Determine the (X, Y) coordinate at the center of the cell enclosing the given text.  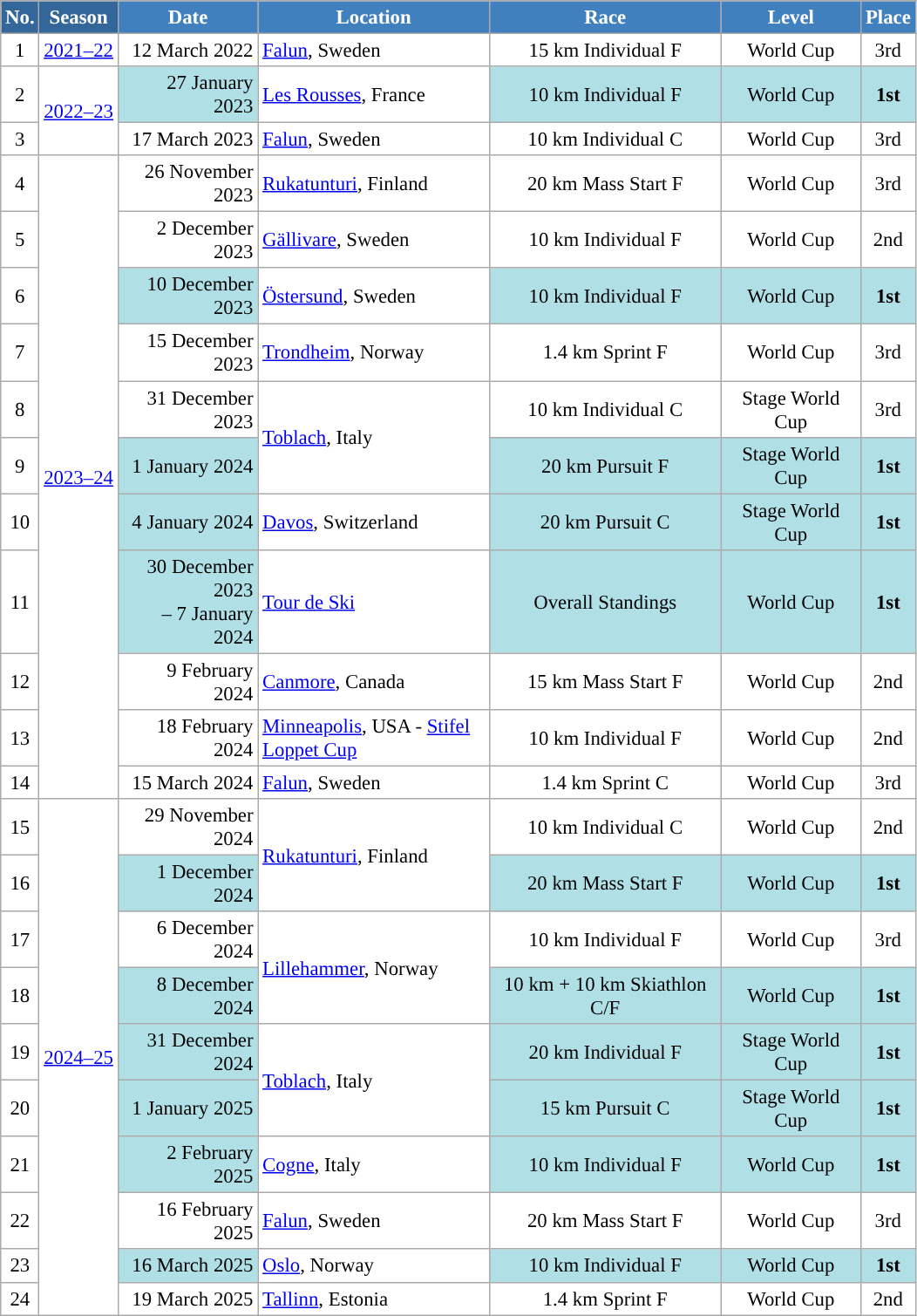
2 February 2025 (188, 1165)
17 (20, 940)
15 km Individual F (605, 51)
10 km + 10 km Skiathlon C/F (605, 996)
17 March 2023 (188, 140)
5 (20, 241)
19 (20, 1052)
20 km Pursuit F (605, 466)
18 February 2024 (188, 738)
6 December 2024 (188, 940)
1 January 2024 (188, 466)
Östersund, Sweden (374, 297)
15 km Pursuit C (605, 1109)
15 (20, 827)
Oslo, Norway (374, 1266)
Level (791, 17)
2023–24 (78, 477)
22 (20, 1221)
Gällivare, Sweden (374, 241)
Race (605, 17)
4 January 2024 (188, 522)
10 December 2023 (188, 297)
23 (20, 1266)
Location (374, 17)
Minneapolis, USA - Stifel Loppet Cup (374, 738)
11 (20, 602)
27 January 2023 (188, 94)
24 (20, 1299)
Les Rousses, France (374, 94)
16 (20, 883)
Place (888, 17)
2022–23 (78, 111)
20 km Individual F (605, 1052)
16 March 2025 (188, 1266)
1 December 2024 (188, 883)
12 (20, 682)
2 December 2023 (188, 241)
21 (20, 1165)
31 December 2023 (188, 410)
1 (20, 51)
Date (188, 17)
31 December 2024 (188, 1052)
7 (20, 352)
Overall Standings (605, 602)
Trondheim, Norway (374, 352)
Tour de Ski (374, 602)
9 (20, 466)
12 March 2022 (188, 51)
Cogne, Italy (374, 1165)
15 December 2023 (188, 352)
8 (20, 410)
1 January 2025 (188, 1109)
Season (78, 17)
8 December 2024 (188, 996)
20 (20, 1109)
15 km Mass Start F (605, 682)
Davos, Switzerland (374, 522)
Lillehammer, Norway (374, 968)
29 November 2024 (188, 827)
9 February 2024 (188, 682)
Canmore, Canada (374, 682)
4 (20, 183)
18 (20, 996)
30 December 2023– 7 January 2024 (188, 602)
2021–22 (78, 51)
26 November 2023 (188, 183)
Tallinn, Estonia (374, 1299)
10 (20, 522)
15 March 2024 (188, 782)
16 February 2025 (188, 1221)
No. (20, 17)
20 km Pursuit C (605, 522)
1.4 km Sprint C (605, 782)
2 (20, 94)
19 March 2025 (188, 1299)
13 (20, 738)
2024–25 (78, 1057)
6 (20, 297)
14 (20, 782)
3 (20, 140)
